Detect which cell encompasses the target text, then output its (x, y) center coordinate. 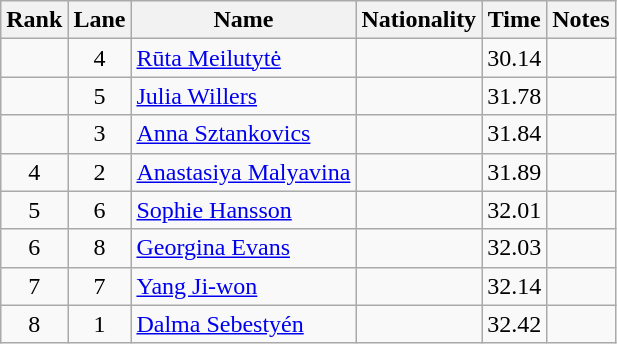
Rūta Meilutytė (244, 58)
31.78 (514, 96)
Nationality (419, 20)
Anastasiya Malyavina (244, 172)
1 (100, 324)
Lane (100, 20)
Notes (581, 20)
Time (514, 20)
30.14 (514, 58)
Yang Ji-won (244, 286)
Georgina Evans (244, 248)
32.01 (514, 210)
Anna Sztankovics (244, 134)
Dalma Sebestyén (244, 324)
32.42 (514, 324)
Sophie Hansson (244, 210)
32.03 (514, 248)
31.84 (514, 134)
2 (100, 172)
Name (244, 20)
32.14 (514, 286)
31.89 (514, 172)
Julia Willers (244, 96)
Rank (34, 20)
3 (100, 134)
